Capture the cell that displays the provided text and extract its (x, y) central coordinate. 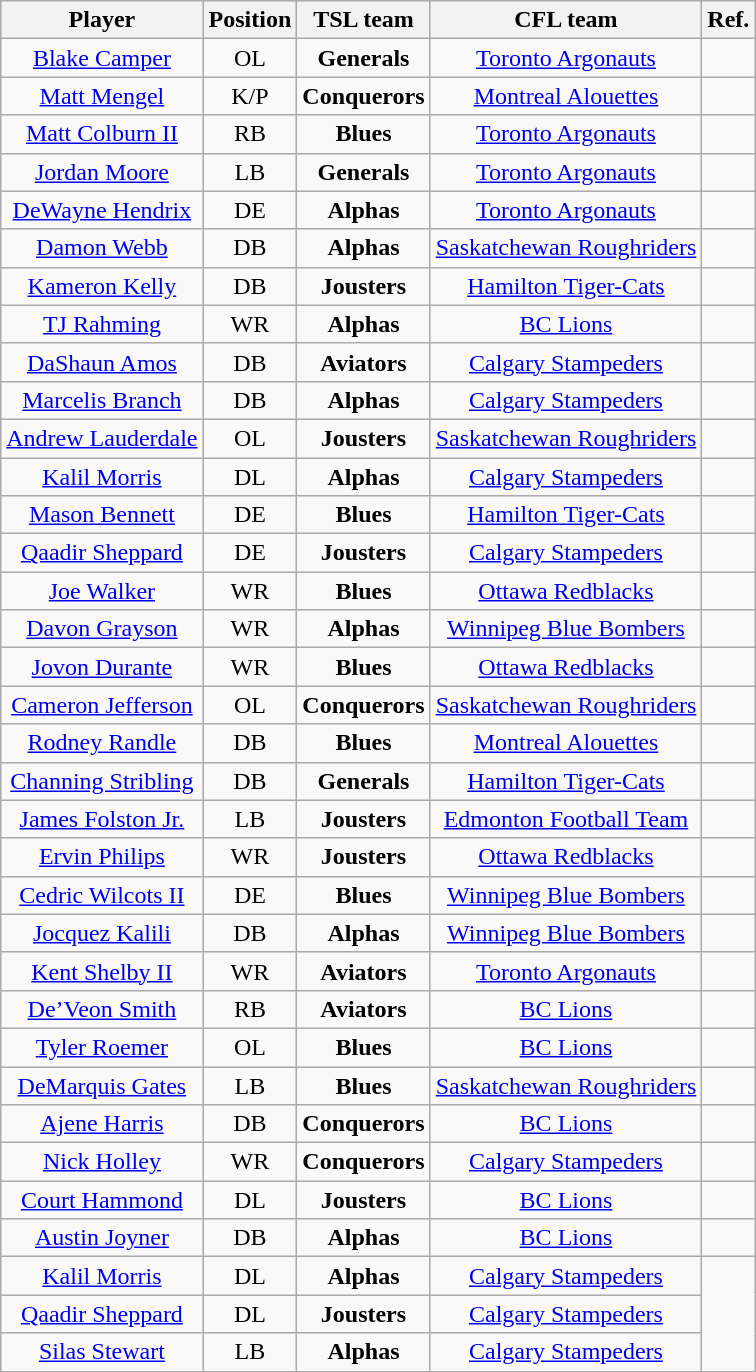
Ervin Philips (102, 857)
DeWayne Hendrix (102, 210)
De’Veon Smith (102, 1009)
Austin Joyner (102, 1238)
Ref. (728, 20)
Position (250, 20)
CFL team (566, 20)
Cameron Jefferson (102, 705)
Edmonton Football Team (566, 819)
Nick Holley (102, 1162)
Matt Mengel (102, 96)
Rodney Randle (102, 743)
Court Hammond (102, 1200)
Kent Shelby II (102, 971)
TJ Rahming (102, 324)
Jovon Durante (102, 667)
Matt Colburn II (102, 134)
Marcelis Branch (102, 400)
Andrew Lauderdale (102, 438)
Damon Webb (102, 248)
Cedric Wilcots II (102, 895)
Jocquez Kalili (102, 933)
Blake Camper (102, 58)
James Folston Jr. (102, 819)
Davon Grayson (102, 629)
Joe Walker (102, 591)
Jordan Moore (102, 172)
DeMarquis Gates (102, 1085)
DaShaun Amos (102, 362)
Kameron Kelly (102, 286)
Channing Stribling (102, 781)
Ajene Harris (102, 1124)
TSL team (364, 20)
Silas Stewart (102, 1352)
Player (102, 20)
K/P (250, 96)
Tyler Roemer (102, 1047)
Mason Bennett (102, 515)
